Locate the cell with the specified text and output its (x, y) center coordinate. 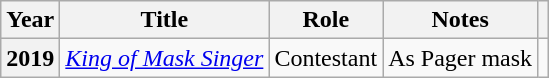
Title (164, 20)
As Pager mask (460, 58)
Role (326, 20)
King of Mask Singer (164, 58)
Year (30, 20)
2019 (30, 58)
Notes (460, 20)
Contestant (326, 58)
